Find where the given text appears and provide that cell's center as (X, Y) coordinate. 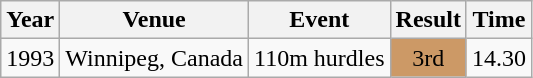
1993 (30, 58)
3rd (428, 58)
Time (498, 20)
Winnipeg, Canada (154, 58)
Result (428, 20)
14.30 (498, 58)
Venue (154, 20)
Year (30, 20)
Event (320, 20)
110m hurdles (320, 58)
